Detect which cell encompasses the target text, then output its [x, y] center coordinate. 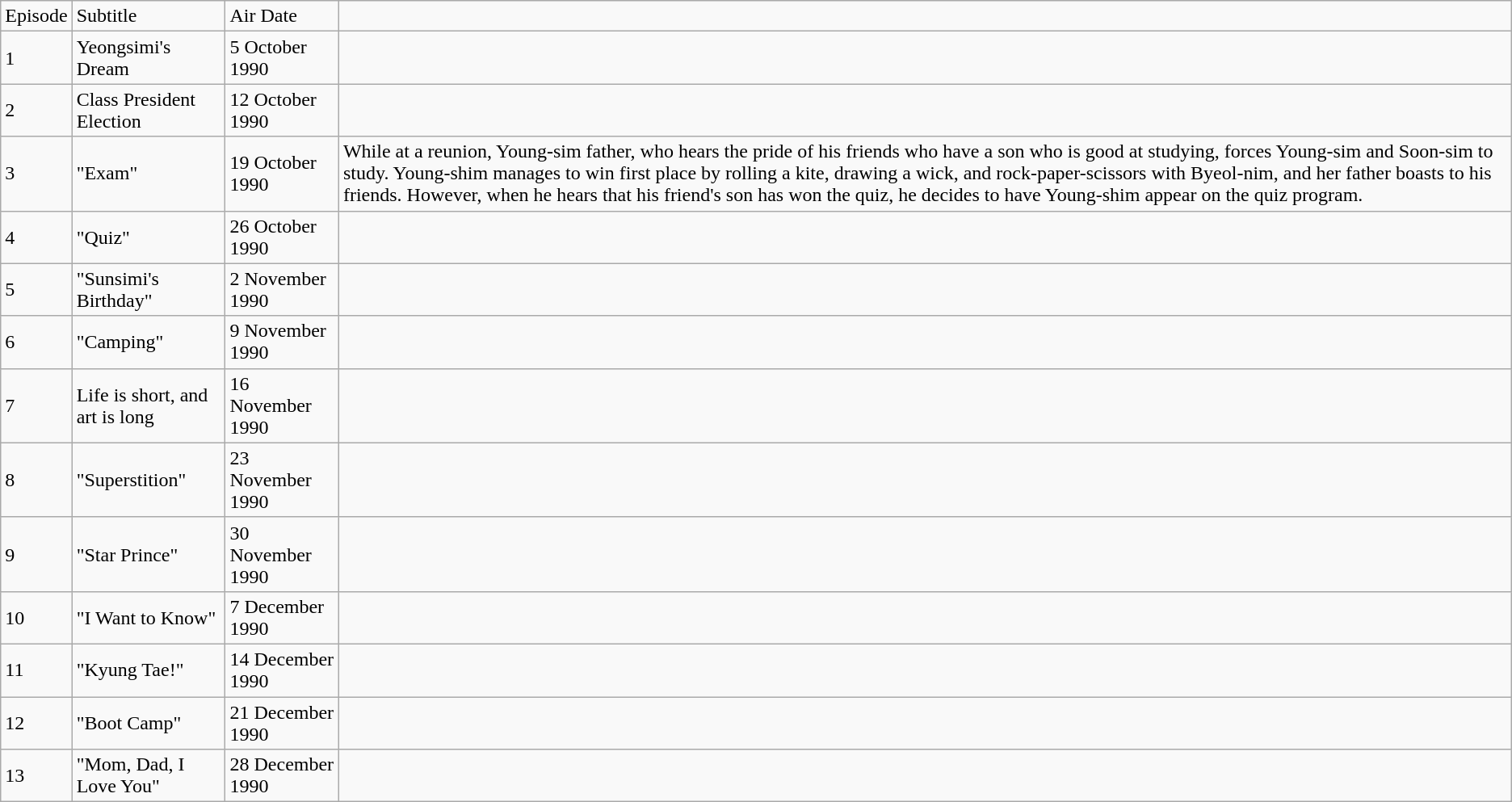
12 October 1990 [282, 110]
16 November 1990 [282, 405]
"I Want to Know" [149, 617]
7 [36, 405]
Episode [36, 16]
"Mom, Dad, I Love You" [149, 775]
5 [36, 289]
10 [36, 617]
28 December 1990 [282, 775]
9 November 1990 [282, 342]
3 [36, 174]
Air Date [282, 16]
Life is short, and art is long [149, 405]
"Superstition" [149, 480]
7 December 1990 [282, 617]
30 November 1990 [282, 554]
1 [36, 58]
Yeongsimi's Dream [149, 58]
4 [36, 237]
21 December 1990 [282, 722]
23 November 1990 [282, 480]
8 [36, 480]
Subtitle [149, 16]
2 [36, 110]
9 [36, 554]
12 [36, 722]
"Sunsimi's Birthday" [149, 289]
"Kyung Tae!" [149, 670]
11 [36, 670]
"Quiz" [149, 237]
Class President Election [149, 110]
19 October 1990 [282, 174]
2 November 1990 [282, 289]
"Boot Camp" [149, 722]
13 [36, 775]
14 December 1990 [282, 670]
6 [36, 342]
5 October 1990 [282, 58]
"Exam" [149, 174]
"Star Prince" [149, 554]
26 October 1990 [282, 237]
"Camping" [149, 342]
